For the text-containing cell, return its midpoint in [x, y] coordinate format. 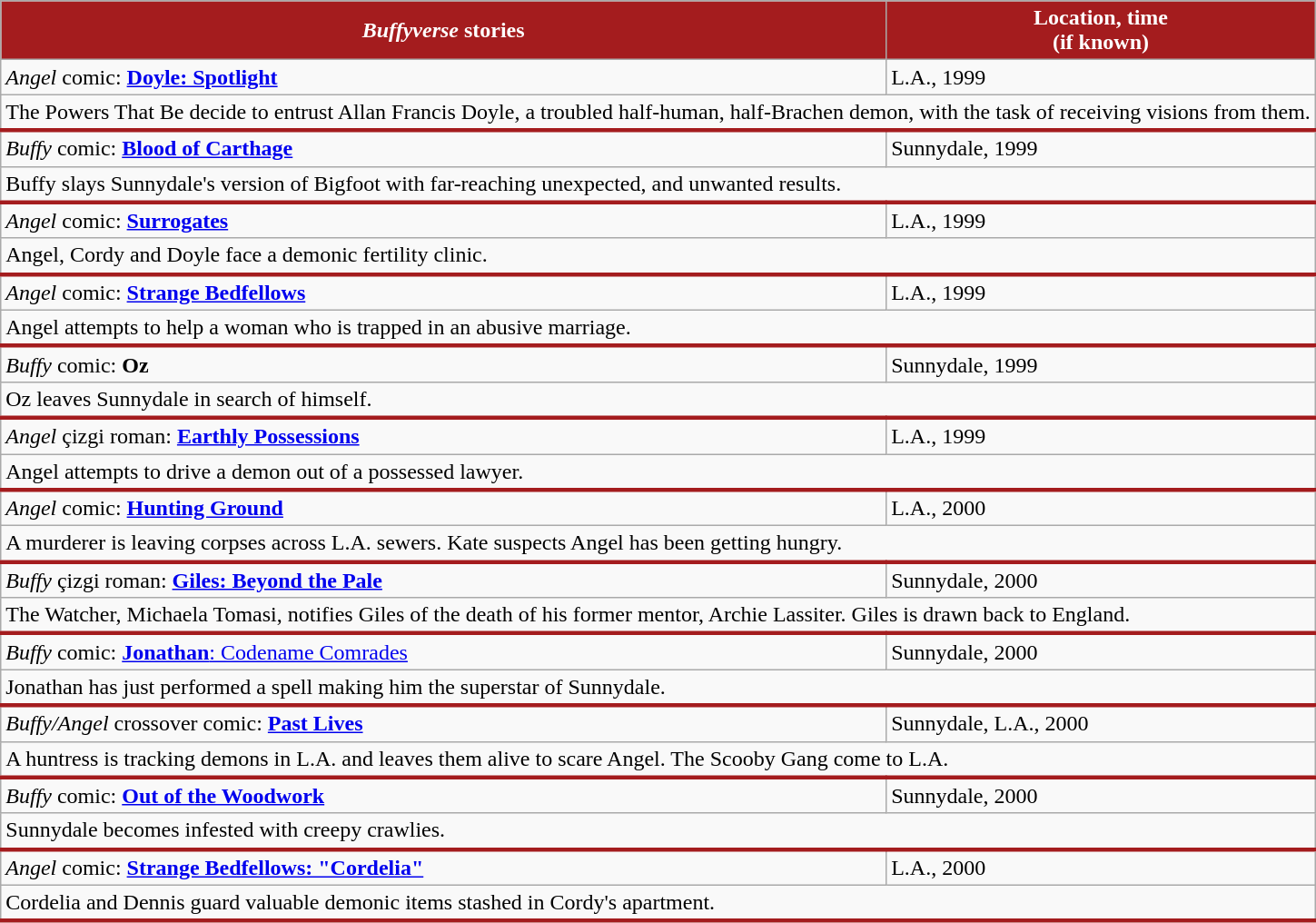
Angel attempts to help a woman who is trapped in an abusive marriage. [658, 328]
Buffy slays Sunnydale's version of Bigfoot with far-reaching unexpected, and unwanted results. [658, 184]
Buffy/Angel crossover comic: Past Lives [443, 723]
Location, time(if known) [1101, 31]
Buffy comic: Oz [443, 364]
Buffyverse stories [443, 31]
Angel çizgi roman: Earthly Possessions [443, 436]
Cordelia and Dennis guard valuable demonic items stashed in Cordy's apartment. [658, 903]
Angel, Cordy and Doyle face a demonic fertility clinic. [658, 256]
Buffy comic: Blood of Carthage [443, 148]
Angel comic: Surrogates [443, 221]
A huntress is tracking demons in L.A. and leaves them alive to scare Angel. The Scooby Gang come to L.A. [658, 759]
Sunnydale, L.A., 2000 [1101, 723]
A murderer is leaving corpses across L.A. sewers. Kate suspects Angel has been getting hungry. [658, 544]
Angel comic: Strange Bedfellows [443, 293]
Angel comic: Hunting Ground [443, 508]
The Powers That Be decide to entrust Allan Francis Doyle, a troubled half-human, half-Brachen demon, with the task of receiving visions from them. [658, 113]
Buffy comic: Jonathan: Codename Comrades [443, 651]
Jonathan has just performed a spell making him the superstar of Sunnydale. [658, 688]
Buffy çizgi roman: Giles: Beyond the Pale [443, 580]
Angel comic: Doyle: Spotlight [443, 77]
Angel comic: Strange Bedfellows: "Cordelia" [443, 868]
Sunnydale becomes infested with creepy crawlies. [658, 831]
Oz leaves Sunnydale in search of himself. [658, 400]
Buffy comic: Out of the Woodwork [443, 796]
The Watcher, Michaela Tomasi, notifies Giles of the death of his former mentor, Archie Lassiter. Giles is drawn back to England. [658, 616]
Angel attempts to drive a demon out of a possessed lawyer. [658, 472]
